Scan for the cell matching the given text and deliver its [x, y] coordinate at center. 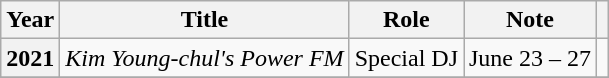
June 23 – 27 [530, 58]
Year [30, 20]
Note [530, 20]
2021 [30, 58]
Role [406, 20]
Kim Young-chul's Power FM [204, 58]
Special DJ [406, 58]
Title [204, 20]
